Find where the given text appears and provide that cell's center as [X, Y] coordinate. 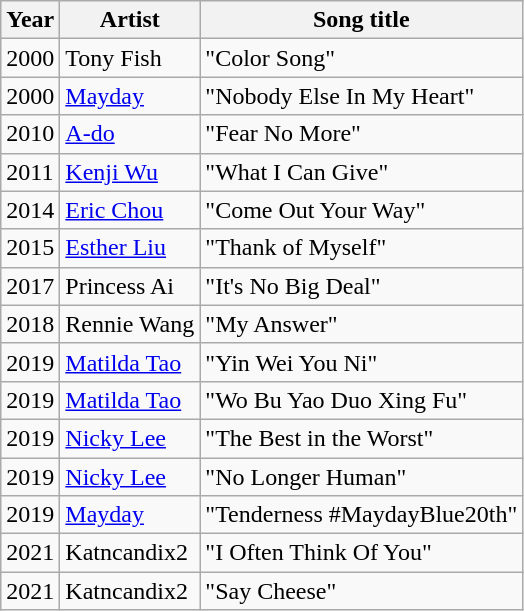
Rennie Wang [130, 324]
"Yin Wei You Ni" [362, 362]
"No Longer Human" [362, 477]
"Color Song" [362, 58]
2011 [30, 172]
"Thank of Myself" [362, 248]
2010 [30, 134]
Song title [362, 20]
Princess Ai [130, 286]
Eric Chou [130, 210]
Tony Fish [130, 58]
Artist [130, 20]
"What I Can Give" [362, 172]
"Tenderness #MaydayBlue20th" [362, 515]
2014 [30, 210]
2018 [30, 324]
2017 [30, 286]
"Nobody Else In My Heart" [362, 96]
"My Answer" [362, 324]
"Come Out Your Way" [362, 210]
A-do [130, 134]
"Fear No More" [362, 134]
"Wo Bu Yao Duo Xing Fu" [362, 400]
"The Best in the Worst" [362, 438]
2015 [30, 248]
Year [30, 20]
Kenji Wu [130, 172]
"It's No Big Deal" [362, 286]
Esther Liu [130, 248]
"Say Cheese" [362, 591]
"I Often Think Of You" [362, 553]
